Output the [X, Y] coordinate of the center of the cell containing the given text.  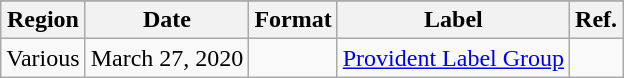
Label [453, 20]
Various [43, 58]
Format [293, 20]
Provident Label Group [453, 58]
Region [43, 20]
Ref. [596, 20]
March 27, 2020 [167, 58]
Date [167, 20]
